Find where the given text appears and provide that cell's center as [x, y] coordinate. 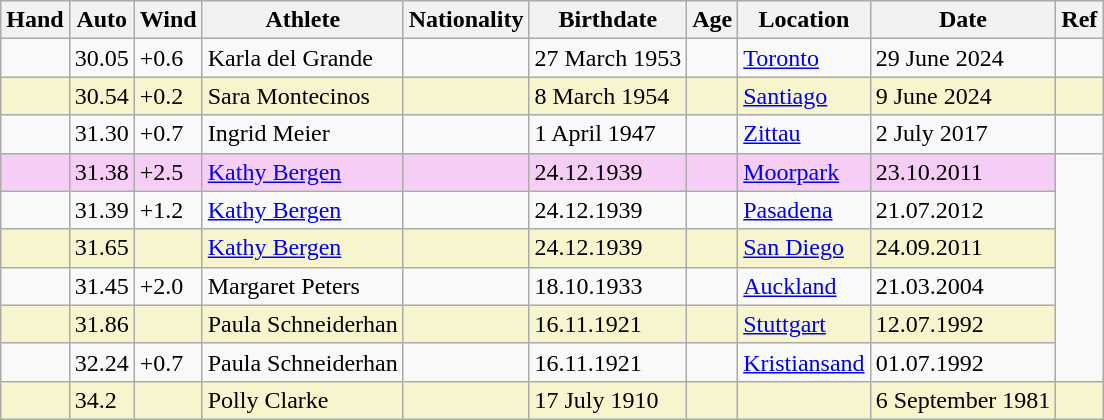
Moorpark [804, 172]
24.09.2011 [963, 248]
Athlete [302, 20]
6 September 1981 [963, 400]
Polly Clarke [302, 400]
29 June 2024 [963, 58]
Sara Montecinos [302, 96]
21.07.2012 [963, 210]
Date [963, 20]
Hand [35, 20]
+2.0 [168, 286]
34.2 [102, 400]
17 July 1910 [608, 400]
Stuttgart [804, 324]
Nationality [466, 20]
23.10.2011 [963, 172]
21.03.2004 [963, 286]
30.05 [102, 58]
Zittau [804, 134]
27 March 1953 [608, 58]
32.24 [102, 362]
+1.2 [168, 210]
Karla del Grande [302, 58]
31.30 [102, 134]
Pasadena [804, 210]
31.38 [102, 172]
12.07.1992 [963, 324]
8 March 1954 [608, 96]
Birthdate [608, 20]
Margaret Peters [302, 286]
Kristiansand [804, 362]
Location [804, 20]
Toronto [804, 58]
Age [712, 20]
+2.5 [168, 172]
Santiago [804, 96]
Auto [102, 20]
31.86 [102, 324]
San Diego [804, 248]
31.39 [102, 210]
31.65 [102, 248]
Auckland [804, 286]
1 April 1947 [608, 134]
2 July 2017 [963, 134]
01.07.1992 [963, 362]
Ingrid Meier [302, 134]
30.54 [102, 96]
9 June 2024 [963, 96]
+0.2 [168, 96]
31.45 [102, 286]
Ref [1080, 20]
+0.6 [168, 58]
Wind [168, 20]
18.10.1933 [608, 286]
